Return the (X, Y) coordinate for the center point of the cell that contains the specified text.  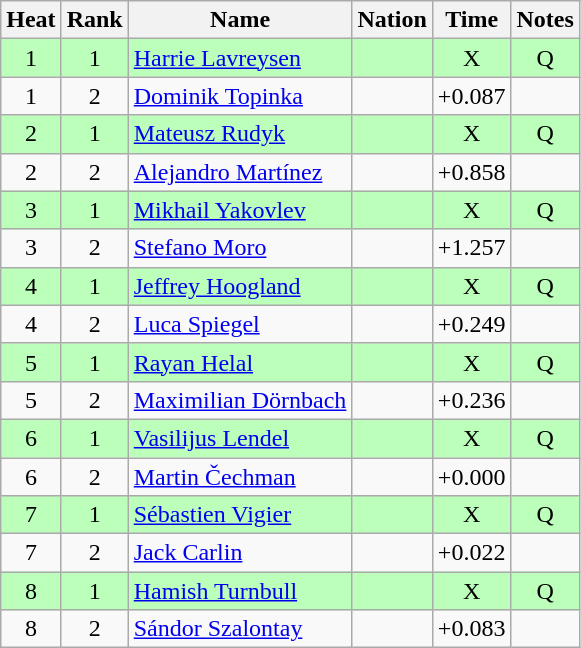
Sándor Szalontay (240, 629)
Luca Spiegel (240, 324)
+0.236 (472, 400)
+0.083 (472, 629)
Mikhail Yakovlev (240, 210)
Harrie Lavreysen (240, 58)
+0.087 (472, 96)
Alejandro Martínez (240, 172)
Rank (94, 20)
Heat (31, 20)
Jeffrey Hoogland (240, 286)
Rayan Helal (240, 362)
+0.858 (472, 172)
+1.257 (472, 248)
Nation (392, 20)
Vasilijus Lendel (240, 438)
Mateusz Rudyk (240, 134)
Time (472, 20)
Dominik Topinka (240, 96)
+0.249 (472, 324)
Sébastien Vigier (240, 515)
Maximilian Dörnbach (240, 400)
Hamish Turnbull (240, 591)
Name (240, 20)
Notes (545, 20)
+0.000 (472, 477)
Jack Carlin (240, 553)
Martin Čechman (240, 477)
Stefano Moro (240, 248)
+0.022 (472, 553)
